Determine the [x, y] coordinate at the center of the cell enclosing the given text.  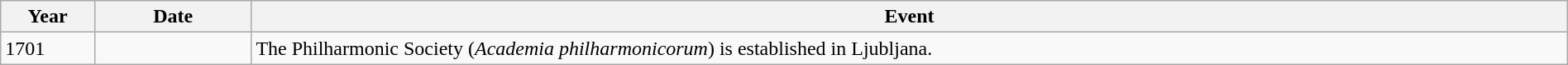
The Philharmonic Society (Academia philharmonicorum) is established in Ljubljana. [910, 48]
Event [910, 17]
Date [172, 17]
Year [48, 17]
1701 [48, 48]
